For the text-containing cell, return its midpoint in (x, y) coordinate format. 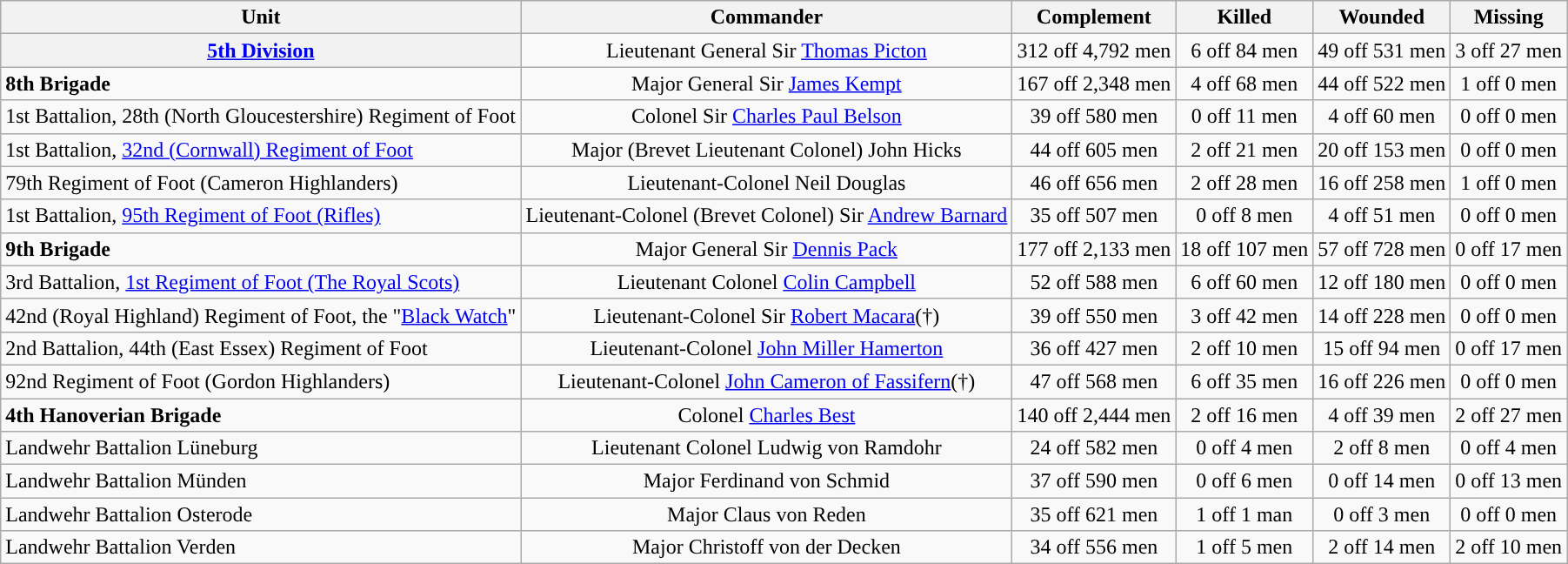
0 off 13 men (1509, 481)
Lieutenant Colonel Ludwig von Ramdohr (767, 448)
Lieutenant-Colonel John Miller Hamerton (767, 348)
0 off 8 men (1244, 216)
4 off 39 men (1382, 415)
3 off 42 men (1244, 315)
18 off 107 men (1244, 249)
1st Battalion, 95th Regiment of Foot (Rifles) (261, 216)
Landwehr Battalion Osterode (261, 514)
5th Division (261, 50)
6 off 35 men (1244, 381)
1 off 1 man (1244, 514)
Lieutenant-Colonel John Cameron of Fassifern(†) (767, 381)
Wounded (1382, 17)
2nd Battalion, 44th (East Essex) Regiment of Foot (261, 348)
44 off 522 men (1382, 84)
Missing (1509, 17)
1st Battalion, 32nd (Cornwall) Regiment of Foot (261, 150)
4 off 51 men (1382, 216)
Landwehr Battalion Münden (261, 481)
9th Brigade (261, 249)
20 off 153 men (1382, 150)
46 off 656 men (1094, 183)
0 off 6 men (1244, 481)
4th Hanoverian Brigade (261, 415)
4 off 68 men (1244, 84)
37 off 590 men (1094, 481)
36 off 427 men (1094, 348)
2 off 28 men (1244, 183)
2 off 8 men (1382, 448)
14 off 228 men (1382, 315)
34 off 556 men (1094, 547)
Major General Sir Dennis Pack (767, 249)
Lieutenant-Colonel Sir Robert Macara(†) (767, 315)
92nd Regiment of Foot (Gordon Highlanders) (261, 381)
Lieutenant Colonel Colin Campbell (767, 282)
Major General Sir James Kempt (767, 84)
Colonel Sir Charles Paul Belson (767, 117)
16 off 226 men (1382, 381)
12 off 180 men (1382, 282)
44 off 605 men (1094, 150)
Unit (261, 17)
6 off 84 men (1244, 50)
3rd Battalion, 1st Regiment of Foot (The Royal Scots) (261, 282)
1st Battalion, 28th (North Gloucestershire) Regiment of Foot (261, 117)
39 off 550 men (1094, 315)
16 off 258 men (1382, 183)
24 off 582 men (1094, 448)
177 off 2,133 men (1094, 249)
79th Regiment of Foot (Cameron Highlanders) (261, 183)
52 off 588 men (1094, 282)
2 off 16 men (1244, 415)
Lieutenant General Sir Thomas Picton (767, 50)
Major Claus von Reden (767, 514)
0 off 14 men (1382, 481)
2 off 21 men (1244, 150)
Landwehr Battalion Lüneburg (261, 448)
8th Brigade (261, 84)
Lieutenant-Colonel Neil Douglas (767, 183)
39 off 580 men (1094, 117)
3 off 27 men (1509, 50)
Major Christoff von der Decken (767, 547)
Colonel Charles Best (767, 415)
2 off 27 men (1509, 415)
1 off 5 men (1244, 547)
42nd (Royal Highland) Regiment of Foot, the "Black Watch" (261, 315)
312 off 4,792 men (1094, 50)
167 off 2,348 men (1094, 84)
35 off 507 men (1094, 216)
15 off 94 men (1382, 348)
Commander (767, 17)
Major (Brevet Lieutenant Colonel) John Hicks (767, 150)
0 off 3 men (1382, 514)
Killed (1244, 17)
35 off 621 men (1094, 514)
6 off 60 men (1244, 282)
0 off 11 men (1244, 117)
Complement (1094, 17)
2 off 14 men (1382, 547)
4 off 60 men (1382, 117)
Landwehr Battalion Verden (261, 547)
47 off 568 men (1094, 381)
140 off 2,444 men (1094, 415)
57 off 728 men (1382, 249)
Lieutenant-Colonel (Brevet Colonel) Sir Andrew Barnard (767, 216)
49 off 531 men (1382, 50)
Major Ferdinand von Schmid (767, 481)
